Pinpoint the cell where the given text exists, returning its [x, y] midpoint coordinate. 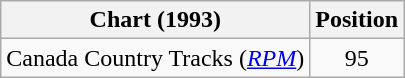
Chart (1993) [156, 20]
Canada Country Tracks (RPM) [156, 58]
Position [357, 20]
95 [357, 58]
